Locate the cell with the specified text and output its (x, y) center coordinate. 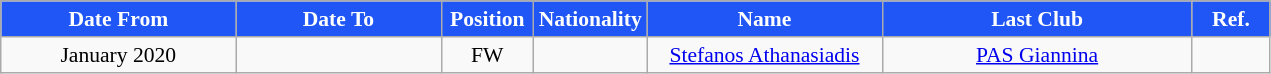
Stefanos Athanasiadis (764, 55)
Nationality (590, 19)
Date To (338, 19)
Position (488, 19)
Last Club (1037, 19)
Date From (118, 19)
January 2020 (118, 55)
FW (488, 55)
Name (764, 19)
Ref. (1231, 19)
PAS Giannina (1037, 55)
